Pinpoint the cell where the given text exists, returning its [X, Y] midpoint coordinate. 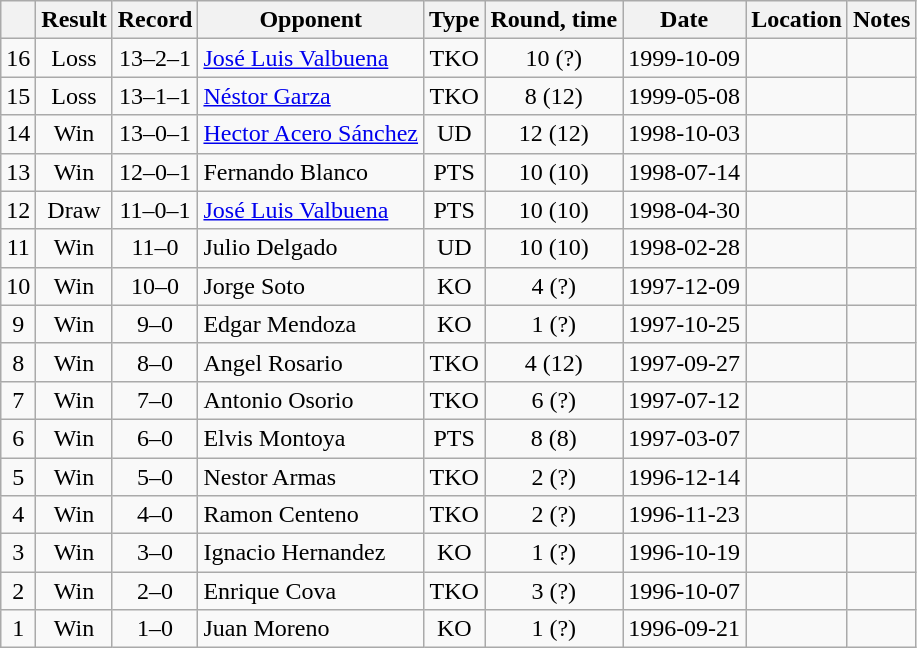
8 (12) [554, 96]
12–0–1 [155, 172]
12 [18, 210]
Result [74, 20]
11–0–1 [155, 210]
Néstor Garza [311, 96]
1997-07-12 [684, 400]
1997-12-09 [684, 286]
1996-12-14 [684, 477]
1998-04-30 [684, 210]
12 (12) [554, 134]
4 (?) [554, 286]
6 [18, 438]
Elvis Montoya [311, 438]
11–0 [155, 248]
Juan Moreno [311, 629]
3 [18, 553]
3 (?) [554, 591]
Ramon Centeno [311, 515]
1996-11-23 [684, 515]
14 [18, 134]
16 [18, 58]
4 (12) [554, 362]
13–0–1 [155, 134]
3–0 [155, 553]
1997-09-27 [684, 362]
2–0 [155, 591]
1–0 [155, 629]
1997-10-25 [684, 324]
9 [18, 324]
1999-05-08 [684, 96]
Opponent [311, 20]
10 (?) [554, 58]
10–0 [155, 286]
Draw [74, 210]
8–0 [155, 362]
13–1–1 [155, 96]
Jorge Soto [311, 286]
1996-10-19 [684, 553]
8 (8) [554, 438]
6–0 [155, 438]
5–0 [155, 477]
1998-10-03 [684, 134]
2 [18, 591]
6 (?) [554, 400]
10 [18, 286]
7 [18, 400]
Round, time [554, 20]
Hector Acero Sánchez [311, 134]
Ignacio Hernandez [311, 553]
Nestor Armas [311, 477]
15 [18, 96]
Antonio Osorio [311, 400]
11 [18, 248]
13 [18, 172]
9–0 [155, 324]
Notes [881, 20]
5 [18, 477]
1996-10-07 [684, 591]
1996-09-21 [684, 629]
Enrique Cova [311, 591]
1998-07-14 [684, 172]
1998-02-28 [684, 248]
Fernando Blanco [311, 172]
Julio Delgado [311, 248]
1 [18, 629]
Edgar Mendoza [311, 324]
Location [797, 20]
4–0 [155, 515]
8 [18, 362]
Record [155, 20]
Angel Rosario [311, 362]
Date [684, 20]
1999-10-09 [684, 58]
1997-03-07 [684, 438]
Type [454, 20]
13–2–1 [155, 58]
7–0 [155, 400]
4 [18, 515]
